From the cell containing the given text, extract its center point as (x, y) coordinate. 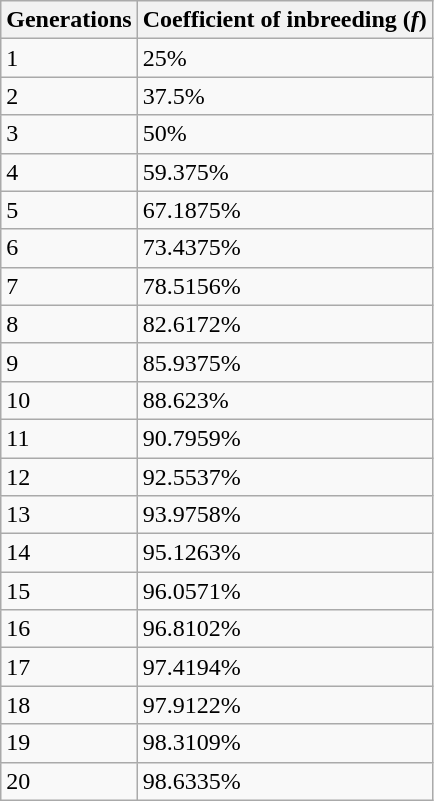
67.1875% (284, 210)
13 (69, 515)
96.8102% (284, 629)
7 (69, 286)
5 (69, 210)
3 (69, 134)
37.5% (284, 96)
59.375% (284, 172)
82.6172% (284, 324)
95.1263% (284, 553)
20 (69, 781)
Generations (69, 20)
98.6335% (284, 781)
8 (69, 324)
17 (69, 667)
90.7959% (284, 438)
9 (69, 362)
50% (284, 134)
73.4375% (284, 248)
Coefficient of inbreeding (f) (284, 20)
85.9375% (284, 362)
10 (69, 400)
98.3109% (284, 743)
97.4194% (284, 667)
92.5537% (284, 477)
19 (69, 743)
11 (69, 438)
14 (69, 553)
6 (69, 248)
97.9122% (284, 705)
12 (69, 477)
18 (69, 705)
16 (69, 629)
93.9758% (284, 515)
78.5156% (284, 286)
4 (69, 172)
1 (69, 58)
88.623% (284, 400)
15 (69, 591)
96.0571% (284, 591)
25% (284, 58)
2 (69, 96)
